Scan for the cell matching the given text and deliver its [X, Y] coordinate at center. 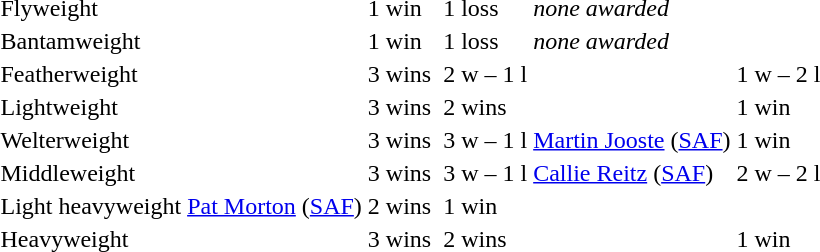
Martin Jooste (SAF) [632, 140]
Callie Reitz (SAF) [632, 173]
1 loss [486, 41]
Pat Morton (SAF) [275, 206]
2 w – 1 l [486, 74]
